For the text-containing cell, return its midpoint in (X, Y) coordinate format. 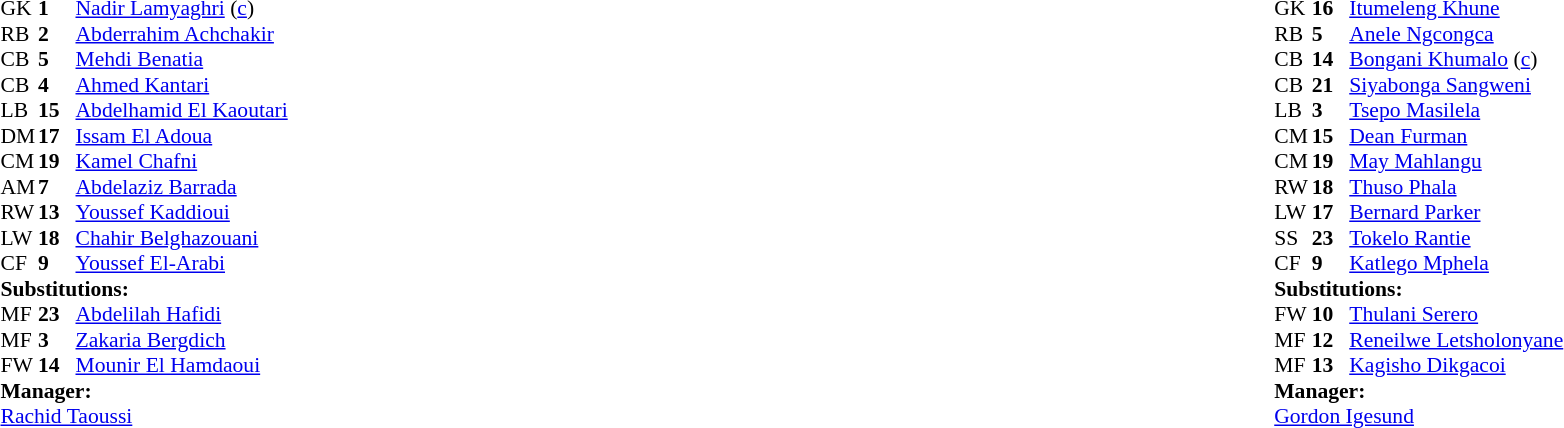
Chahir Belghazouani (182, 238)
2 (57, 34)
Siyabonga Sangweni (1456, 85)
7 (57, 187)
Abdelilah Hafidi (182, 315)
12 (1331, 340)
Youssef El-Arabi (182, 263)
Tokelo Rantie (1456, 238)
Abdelhamid El Kaoutari (182, 111)
Issam El Adoua (182, 136)
AM (19, 187)
Kagisho Dikgacoi (1456, 365)
SS (1293, 238)
Ahmed Kantari (182, 85)
Thulani Serero (1456, 315)
Bernard Parker (1456, 213)
Anele Ngcongca (1456, 34)
Abdelaziz Barrada (182, 187)
Abderrahim Achchakir (182, 34)
May Mahlangu (1456, 161)
DM (19, 136)
10 (1331, 315)
Thuso Phala (1456, 187)
4 (57, 85)
Mehdi Benatia (182, 59)
Tsepo Masilela (1456, 111)
Kamel Chafni (182, 161)
Zakaria Bergdich (182, 340)
Dean Furman (1456, 136)
Bongani Khumalo (c) (1456, 59)
Mounir El Hamdaoui (182, 365)
21 (1331, 85)
Reneilwe Letsholonyane (1456, 340)
Youssef Kaddioui (182, 213)
Katlego Mphela (1456, 263)
